Find where the given text appears and provide that cell's center as [x, y] coordinate. 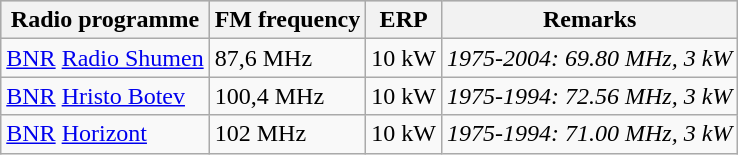
BNR Radio Shumen [105, 58]
102 MHz [288, 134]
100,4 MHz [288, 96]
Remarks [589, 20]
1975-2004: 69.80 MHz, 3 kW [589, 58]
Radio programme [105, 20]
BNR Horizont [105, 134]
ERP [404, 20]
BNR Hristo Botev [105, 96]
1975-1994: 72.56 MHz, 3 kW [589, 96]
87,6 MHz [288, 58]
1975-1994: 71.00 MHz, 3 kW [589, 134]
FM frequency [288, 20]
